From the cell containing the given text, extract its center point as (x, y) coordinate. 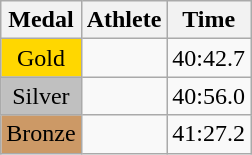
40:42.7 (209, 58)
Bronze (41, 134)
41:27.2 (209, 134)
Silver (41, 96)
40:56.0 (209, 96)
Athlete (124, 20)
Medal (41, 20)
Gold (41, 58)
Time (209, 20)
